Scan for the cell matching the given text and deliver its (X, Y) coordinate at center. 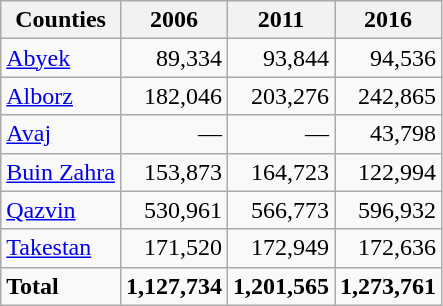
1,201,565 (282, 286)
Counties (61, 20)
203,276 (282, 96)
182,046 (174, 96)
Abyek (61, 58)
Buin Zahra (61, 172)
164,723 (282, 172)
1,273,761 (388, 286)
566,773 (282, 210)
Total (61, 286)
530,961 (174, 210)
Takestan (61, 248)
153,873 (174, 172)
93,844 (282, 58)
596,932 (388, 210)
2006 (174, 20)
1,127,734 (174, 286)
2016 (388, 20)
122,994 (388, 172)
Avaj (61, 134)
89,334 (174, 58)
172,949 (282, 248)
Alborz (61, 96)
2011 (282, 20)
94,536 (388, 58)
171,520 (174, 248)
Qazvin (61, 210)
43,798 (388, 134)
172,636 (388, 248)
242,865 (388, 96)
